Identify which cell holds the provided text, then report its (x, y) central coordinate. 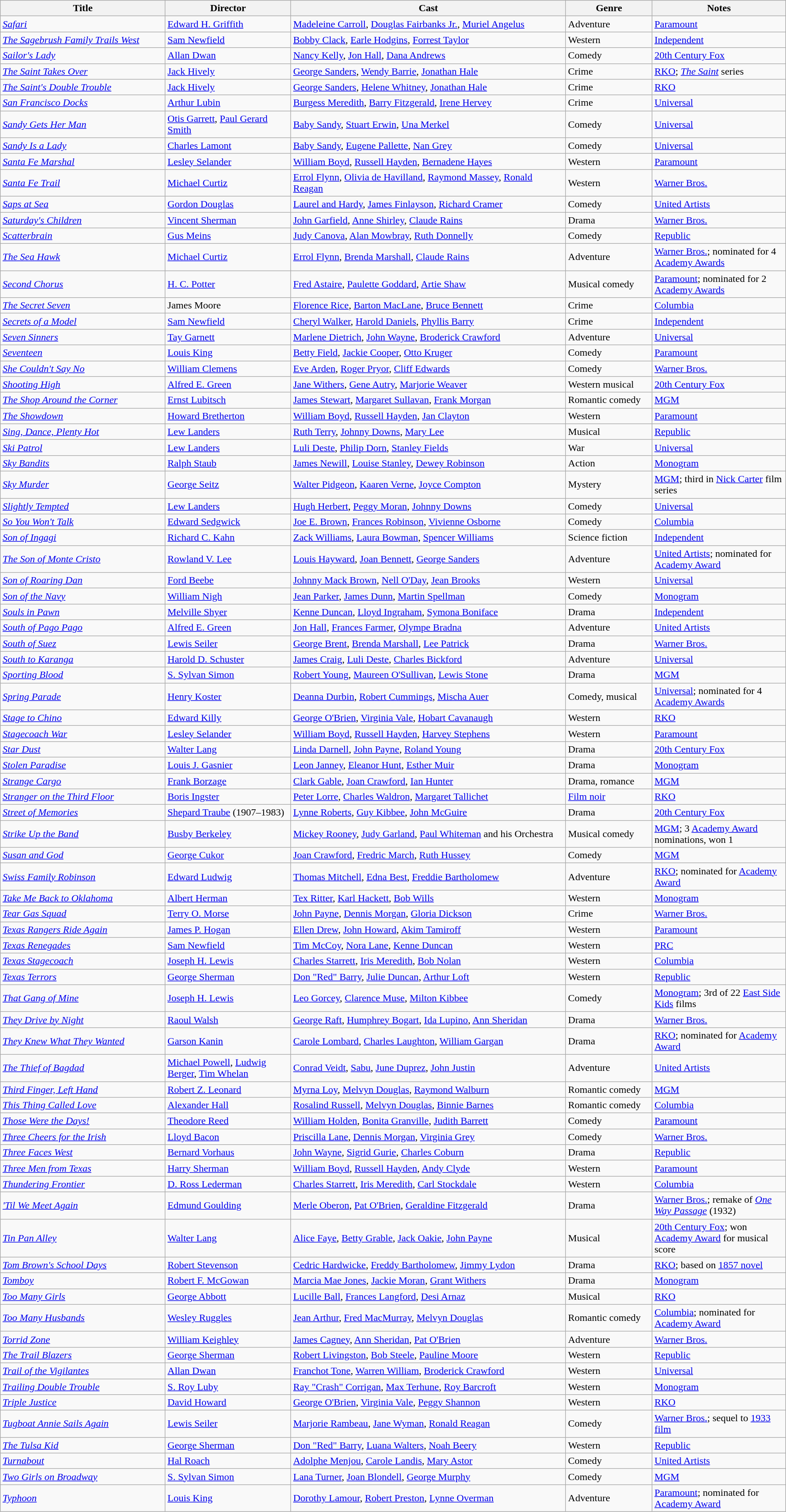
Sandy Is a Lady (83, 146)
Drama, romance (609, 781)
Baby Sandy, Stuart Erwin, Una Merkel (429, 124)
Son of Ingagi (83, 538)
RKO; based on 1857 novel (719, 1265)
George Sanders, Wendy Barrie, Jonathan Hale (429, 71)
Title (83, 8)
Scatterbrain (83, 236)
Warner Bros.; sequel to 1933 film (719, 1424)
Film noir (609, 797)
Lana Turner, Joan Blondell, George Murphy (429, 1477)
Too Many Girls (83, 1296)
Alexander Hall (228, 1105)
Lynne Roberts, Guy Kibbee, John McGuire (429, 813)
David Howard (228, 1403)
The Trail Blazers (83, 1355)
Louis Hayward, Joan Bennett, George Sanders (429, 559)
Second Chorus (83, 284)
Edward Ludwig (228, 876)
Strange Cargo (83, 781)
Carole Lombard, Charles Laughton, William Gargan (429, 1041)
Triple Justice (83, 1403)
H. C. Potter (228, 284)
Harold D. Schuster (228, 659)
Ellen Drew, John Howard, Akim Tamiroff (429, 930)
They Drive by Night (83, 1019)
Errol Flynn, Olivia de Havilland, Raymond Massey, Ronald Reagan (429, 182)
Don "Red" Barry, Julie Duncan, Arthur Loft (429, 977)
James Stewart, Margaret Sullavan, Frank Morgan (429, 400)
Luli Deste, Philip Dorn, Stanley Fields (429, 447)
Charles Starrett, Iris Meredith, Carl Stockdale (429, 1184)
Trail of the Vigilantes (83, 1371)
Souls in Pawn (83, 612)
Rowland V. Lee (228, 559)
South of Pago Pago (83, 628)
She Couldn't Say No (83, 369)
Ford Beebe (228, 580)
Lloyd Bacon (228, 1137)
S. Roy Luby (228, 1387)
Swiss Family Robinson (83, 876)
Slightly Tempted (83, 506)
Sandy Gets Her Man (83, 124)
Sailor's Lady (83, 56)
Leon Janney, Eleanor Hunt, Esther Muir (429, 765)
George Brent, Brenda Marshall, Lee Patrick (429, 643)
Mystery (609, 484)
Comedy, musical (609, 697)
Tomboy (83, 1281)
Eve Arden, Roger Pryor, Cliff Edwards (429, 369)
MGM; 3 Academy Award nominations, won 1 (719, 834)
Harry Sherman (228, 1168)
Joe E. Brown, Frances Robinson, Vivienne Osborne (429, 522)
Ralph Staub (228, 463)
Edmund Goulding (228, 1206)
Strike Up the Band (83, 834)
Seven Sinners (83, 337)
Paramount; nominated for 2 Academy Awards (719, 284)
George Abbott (228, 1296)
Nancy Kelly, Jon Hall, Dana Andrews (429, 56)
South to Karanga (83, 659)
Baby Sandy, Eugene Pallette, Nan Grey (429, 146)
William Nigh (228, 596)
Trailing Double Trouble (83, 1387)
Spring Parade (83, 697)
Warner Bros.; nominated for 4 Academy Awards (719, 257)
Jane Withers, Gene Autry, Marjorie Weaver (429, 384)
Errol Flynn, Brenda Marshall, Claude Rains (429, 257)
Saps at Sea (83, 204)
San Francisco Docks (83, 103)
William Keighley (228, 1339)
Genre (609, 8)
Safari (83, 24)
The Tulsa Kid (83, 1445)
Texas Terrors (83, 977)
Three Men from Texas (83, 1168)
Edward Sedgwick (228, 522)
James Craig, Luli Deste, Charles Bickford (429, 659)
Tay Garnett (228, 337)
John Payne, Dennis Morgan, Gloria Dickson (429, 914)
Mickey Rooney, Judy Garland, Paul Whiteman and his Orchestra (429, 834)
Charles Lamont (228, 146)
Action (609, 463)
William Boyd, Russell Hayden, Bernadene Hayes (429, 161)
The Son of Monte Cristo (83, 559)
Bernard Vorhaus (228, 1153)
Tom Brown's School Days (83, 1265)
William Clemens (228, 369)
George Sanders, Helene Whitney, Jonathan Hale (429, 87)
Melville Shyer (228, 612)
Notes (719, 8)
Thundering Frontier (83, 1184)
Ski Patrol (83, 447)
Judy Canova, Alan Mowbray, Ruth Donnelly (429, 236)
Howard Bretherton (228, 416)
Director (228, 8)
Marlene Dietrich, John Wayne, Broderick Crawford (429, 337)
Hugh Herbert, Peggy Moran, Johnny Downs (429, 506)
George O'Brien, Virginia Vale, Hobart Cavanaugh (429, 718)
Western musical (609, 384)
Merle Oberon, Pat O'Brien, Geraldine Fitzgerald (429, 1206)
Jean Arthur, Fred MacMurray, Melvyn Douglas (429, 1318)
Stranger on the Third Floor (83, 797)
Conrad Veidt, Sabu, June Duprez, John Justin (429, 1068)
Albert Herman (228, 898)
Santa Fe Trail (83, 182)
This Thing Called Love (83, 1105)
Columbia; nominated for Academy Award (719, 1318)
Robert F. McGowan (228, 1281)
Torrid Zone (83, 1339)
Richard C. Kahn (228, 538)
MGM; third in Nick Carter film series (719, 484)
Alice Faye, Betty Grable, Jack Oakie, John Payne (429, 1238)
Wesley Ruggles (228, 1318)
Texas Rangers Ride Again (83, 930)
George O'Brien, Virginia Vale, Peggy Shannon (429, 1403)
Adolphe Menjou, Carole Landis, Mary Astor (429, 1461)
Arthur Lubin (228, 103)
Leo Gorcey, Clarence Muse, Milton Kibbee (429, 998)
'Til We Meet Again (83, 1206)
Michael Powell, Ludwig Berger, Tim Whelan (228, 1068)
The Showdown (83, 416)
Science fiction (609, 538)
United Artists; nominated for Academy Award (719, 559)
PRC (719, 945)
They Knew What They Wanted (83, 1041)
Seventeen (83, 353)
Rosalind Russell, Melvyn Douglas, Binnie Barnes (429, 1105)
Ernst Lubitsch (228, 400)
Third Finger, Left Hand (83, 1089)
Tin Pan Alley (83, 1238)
The Secret Seven (83, 306)
Terry O. Morse (228, 914)
Jon Hall, Frances Farmer, Olympe Bradna (429, 628)
Frank Borzage (228, 781)
Madeleine Carroll, Douglas Fairbanks Jr., Muriel Angelus (429, 24)
Typhoon (83, 1498)
Myrna Loy, Melvyn Douglas, Raymond Walburn (429, 1089)
Turnabout (83, 1461)
Cedric Hardwicke, Freddy Bartholomew, Jimmy Lydon (429, 1265)
Paramount; nominated for Academy Award (719, 1498)
The Saint's Double Trouble (83, 87)
George Cukor (228, 855)
Son of the Navy (83, 596)
Robert Young, Maureen O'Sullivan, Lewis Stone (429, 675)
So You Won't Talk (83, 522)
Street of Memories (83, 813)
Secrets of a Model (83, 321)
Sky Murder (83, 484)
Theodore Reed (228, 1121)
Tim McCoy, Nora Lane, Kenne Duncan (429, 945)
Busby Berkeley (228, 834)
Deanna Durbin, Robert Cummings, Mischa Auer (429, 697)
Clark Gable, Joan Crawford, Ian Hunter (429, 781)
Three Cheers for the Irish (83, 1137)
Raoul Walsh (228, 1019)
Vincent Sherman (228, 220)
Universal; nominated for 4 Academy Awards (719, 697)
Saturday's Children (83, 220)
Tear Gas Squad (83, 914)
Charles Starrett, Iris Meredith, Bob Nolan (429, 961)
Joan Crawford, Fredric March, Ruth Hussey (429, 855)
Texas Stagecoach (83, 961)
Warner Bros.; remake of One Way Passage (1932) (719, 1206)
Susan and God (83, 855)
Kenne Duncan, Lloyd Ingraham, Symona Boniface (429, 612)
20th Century Fox; won Academy Award for musical score (719, 1238)
George Raft, Humphrey Bogart, Ida Lupino, Ann Sheridan (429, 1019)
The Sea Hawk (83, 257)
Sporting Blood (83, 675)
Johnny Mack Brown, Nell O'Day, Jean Brooks (429, 580)
Garson Kanin (228, 1041)
Robert Stevenson (228, 1265)
Stage to Chino (83, 718)
George Seitz (228, 484)
The Thief of Bagdad (83, 1068)
John Garfield, Anne Shirley, Claude Rains (429, 220)
William Boyd, Russell Hayden, Jan Clayton (429, 416)
Star Dust (83, 749)
William Boyd, Russell Hayden, Harvey Stephens (429, 733)
Tugboat Annie Sails Again (83, 1424)
Henry Koster (228, 697)
Take Me Back to Oklahoma (83, 898)
James P. Hogan (228, 930)
Shepard Traube (1907–1983) (228, 813)
Gordon Douglas (228, 204)
Dorothy Lamour, Robert Preston, Lynne Overman (429, 1498)
Stolen Paradise (83, 765)
South of Suez (83, 643)
The Shop Around the Corner (83, 400)
Ray "Crash" Corrigan, Max Terhune, Roy Barcroft (429, 1387)
The Sagebrush Family Trails West (83, 40)
Burgess Meredith, Barry Fitzgerald, Irene Hervey (429, 103)
RKO; The Saint series (719, 71)
Sing, Dance, Plenty Hot (83, 432)
That Gang of Mine (83, 998)
Robert Livingston, Bob Steele, Pauline Moore (429, 1355)
Hal Roach (228, 1461)
Franchot Tone, Warren William, Broderick Crawford (429, 1371)
Thomas Mitchell, Edna Best, Freddie Bartholomew (429, 876)
Stagecoach War (83, 733)
Fred Astaire, Paulette Goddard, Artie Shaw (429, 284)
James Moore (228, 306)
Tex Ritter, Karl Hackett, Bob Wills (429, 898)
Ruth Terry, Johnny Downs, Mary Lee (429, 432)
Two Girls on Broadway (83, 1477)
William Boyd, Russell Hayden, Andy Clyde (429, 1168)
Bobby Clack, Earle Hodgins, Forrest Taylor (429, 40)
Monogram; 3rd of 22 East Side Kids films (719, 998)
John Wayne, Sigrid Gurie, Charles Coburn (429, 1153)
Lucille Ball, Frances Langford, Desi Arnaz (429, 1296)
Sky Bandits (83, 463)
Santa Fe Marshal (83, 161)
War (609, 447)
Marjorie Rambeau, Jane Wyman, Ronald Reagan (429, 1424)
Shooting High (83, 384)
Linda Darnell, John Payne, Roland Young (429, 749)
Too Many Husbands (83, 1318)
Priscilla Lane, Dennis Morgan, Virginia Grey (429, 1137)
Cheryl Walker, Harold Daniels, Phyllis Barry (429, 321)
Louis J. Gasnier (228, 765)
Edward Killy (228, 718)
Zack Williams, Laura Bowman, Spencer Williams (429, 538)
Marcia Mae Jones, Jackie Moran, Grant Withers (429, 1281)
Robert Z. Leonard (228, 1089)
James Newill, Louise Stanley, Dewey Robinson (429, 463)
Laurel and Hardy, James Finlayson, Richard Cramer (429, 204)
Son of Roaring Dan (83, 580)
Florence Rice, Barton MacLane, Bruce Bennett (429, 306)
James Cagney, Ann Sheridan, Pat O'Brien (429, 1339)
Don "Red" Barry, Luana Walters, Noah Beery (429, 1445)
William Holden, Bonita Granville, Judith Barrett (429, 1121)
Betty Field, Jackie Cooper, Otto Kruger (429, 353)
D. Ross Lederman (228, 1184)
Cast (429, 8)
Otis Garrett, Paul Gerard Smith (228, 124)
Peter Lorre, Charles Waldron, Margaret Tallichet (429, 797)
Walter Pidgeon, Kaaren Verne, Joyce Compton (429, 484)
Texas Renegades (83, 945)
Three Faces West (83, 1153)
Jean Parker, James Dunn, Martin Spellman (429, 596)
Gus Meins (228, 236)
The Saint Takes Over (83, 71)
Boris Ingster (228, 797)
Edward H. Griffith (228, 24)
Those Were the Days! (83, 1121)
